From the cell containing the given text, extract its center point as [x, y] coordinate. 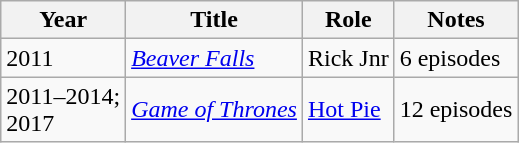
Title [214, 20]
Notes [456, 20]
Beaver Falls [214, 58]
2011–2014; 2017 [64, 110]
Rick Jnr [348, 58]
6 episodes [456, 58]
2011 [64, 58]
12 episodes [456, 110]
Role [348, 20]
Year [64, 20]
Hot Pie [348, 110]
Game of Thrones [214, 110]
